Return [X, Y] of the center of cell containing provided text 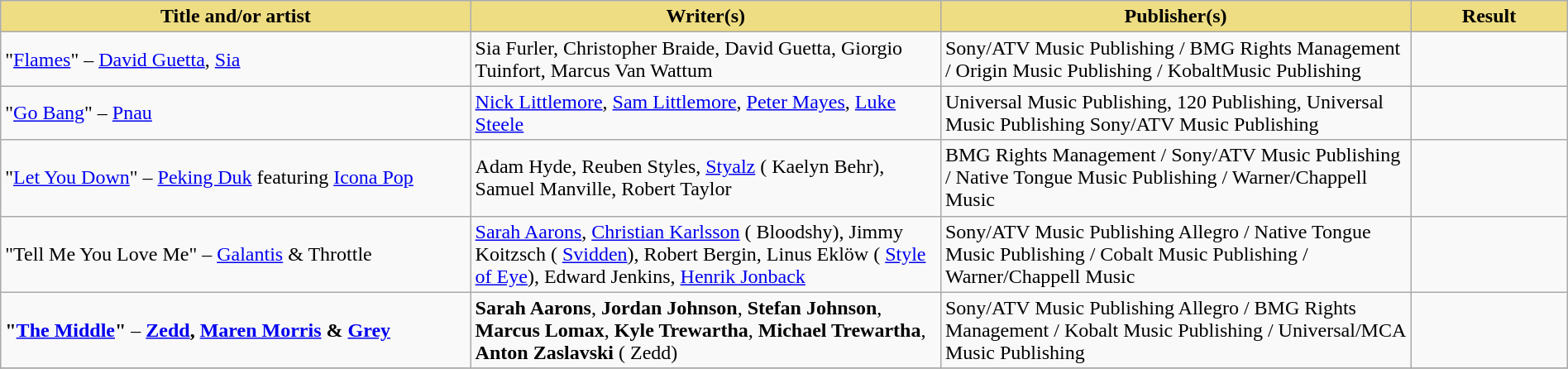
Title and/or artist [236, 17]
Universal Music Publishing, 120 Publishing, Universal Music Publishing Sony/ATV Music Publishing [1175, 113]
Publisher(s) [1175, 17]
"Go Bang" – Pnau [236, 113]
Writer(s) [705, 17]
"Flames" – David Guetta, Sia [236, 60]
"The Middle" – Zedd, Maren Morris & Grey [236, 330]
BMG Rights Management / Sony/ATV Music Publishing / Native Tongue Music Publishing / Warner/Chappell Music [1175, 178]
Result [1489, 17]
Sarah Aarons, Christian Karlsson ( Bloodshy), Jimmy Koitzsch ( Svidden), Robert Bergin, Linus Eklöw ( Style of Eye), Edward Jenkins, Henrik Jonback [705, 254]
Nick Littlemore, Sam Littlemore, Peter Mayes, Luke Steele [705, 113]
Sony/ATV Music Publishing / BMG Rights Management / Origin Music Publishing / KobaltMusic Publishing [1175, 60]
Sia Furler, Christopher Braide, David Guetta, Giorgio Tuinfort, Marcus Van Wattum [705, 60]
Adam Hyde, Reuben Styles, Styalz ( Kaelyn Behr), Samuel Manville, Robert Taylor [705, 178]
Sony/ATV Music Publishing Allegro / BMG Rights Management / Kobalt Music Publishing / Universal/MCA Music Publishing [1175, 330]
Sarah Aarons, Jordan Johnson, Stefan Johnson, Marcus Lomax, Kyle Trewartha, Michael Trewartha, Anton Zaslavski ( Zedd) [705, 330]
"Tell Me You Love Me" – Galantis & Throttle [236, 254]
"Let You Down" – Peking Duk featuring Icona Pop [236, 178]
Sony/ATV Music Publishing Allegro / Native Tongue Music Publishing / Cobalt Music Publishing / Warner/Chappell Music [1175, 254]
